Pinpoint the cell where the given text exists, returning its (x, y) midpoint coordinate. 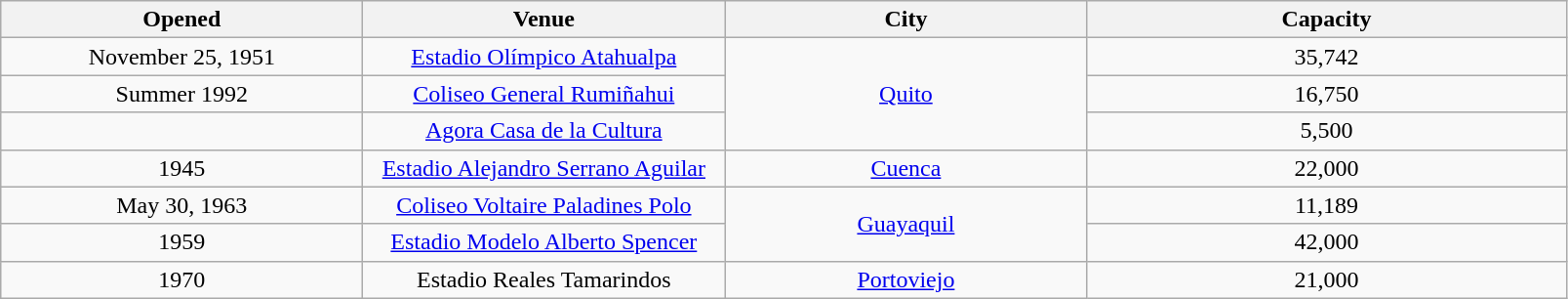
Estadio Modelo Alberto Spencer (544, 242)
Estadio Reales Tamarindos (544, 279)
May 30, 1963 (181, 205)
Capacity (1327, 20)
November 25, 1951 (181, 57)
1959 (181, 242)
16,750 (1327, 94)
1970 (181, 279)
Cuenca (905, 168)
5,500 (1327, 131)
Venue (544, 20)
42,000 (1327, 242)
Summer 1992 (181, 94)
1945 (181, 168)
Coliseo General Rumiñahui (544, 94)
35,742 (1327, 57)
Estadio Olímpico Atahualpa (544, 57)
22,000 (1327, 168)
Estadio Alejandro Serrano Aguilar (544, 168)
Guayaquil (905, 224)
21,000 (1327, 279)
11,189 (1327, 205)
Agora Casa de la Cultura (544, 131)
Coliseo Voltaire Paladines Polo (544, 205)
Opened (181, 20)
City (905, 20)
Portoviejo (905, 279)
Quito (905, 94)
